Output the (x, y) coordinate of the center of the cell containing the given text.  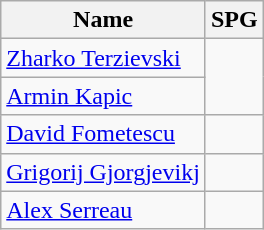
SPG (234, 20)
Grigorij Gjorgjevikj (104, 172)
Zharko Terzievski (104, 58)
Armin Kapic (104, 96)
Name (104, 20)
David Fometescu (104, 134)
Alex Serreau (104, 210)
